From the cell containing the given text, extract its center point as (X, Y) coordinate. 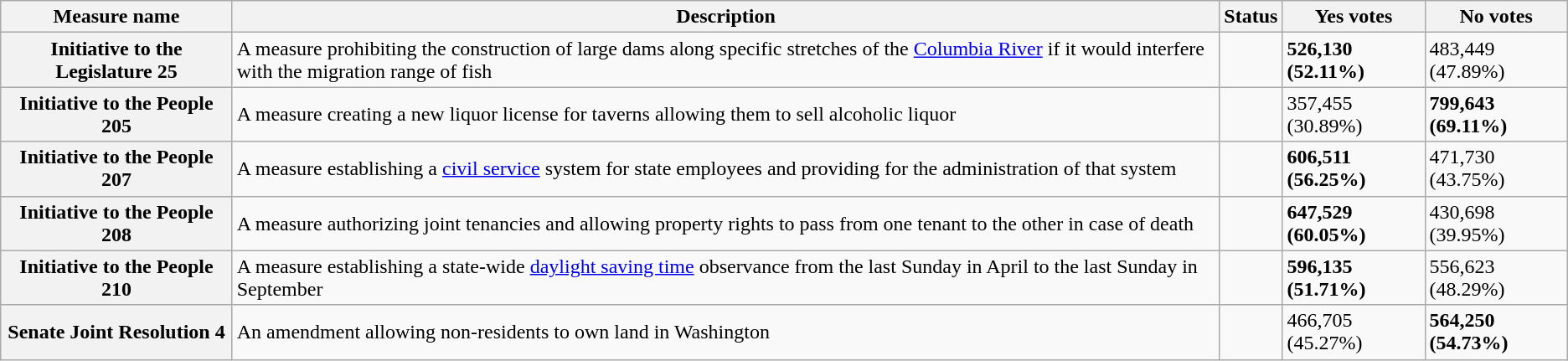
No votes (1496, 17)
A measure creating a new liquor license for taverns allowing them to sell alcoholic liquor (725, 114)
Initiative to the People 210 (116, 278)
564,250 (54.73%) (1496, 332)
An amendment allowing non-residents to own land in Washington (725, 332)
Initiative to the Legislature 25 (116, 60)
Status (1251, 17)
483,449 (47.89%) (1496, 60)
Initiative to the People 207 (116, 169)
Senate Joint Resolution 4 (116, 332)
526,130 (52.11%) (1354, 60)
596,135 (51.71%) (1354, 278)
647,529 (60.05%) (1354, 223)
Description (725, 17)
556,623 (48.29%) (1496, 278)
A measure establishing a civil service system for state employees and providing for the administration of that system (725, 169)
799,643 (69.11%) (1496, 114)
Initiative to the People 208 (116, 223)
466,705 (45.27%) (1354, 332)
A measure authorizing joint tenancies and allowing property rights to pass from one tenant to the other in case of death (725, 223)
471,730 (43.75%) (1496, 169)
430,698 (39.95%) (1496, 223)
A measure establishing a state-wide daylight saving time observance from the last Sunday in April to the last Sunday in September (725, 278)
Yes votes (1354, 17)
Initiative to the People 205 (116, 114)
Measure name (116, 17)
357,455 (30.89%) (1354, 114)
606,511 (56.25%) (1354, 169)
